Detect which cell encompasses the target text, then output its [X, Y] center coordinate. 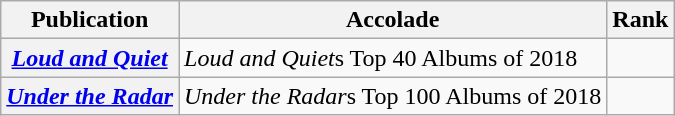
Loud and Quiet [90, 58]
Accolade [392, 20]
Publication [90, 20]
Under the Radar [90, 96]
Loud and Quiets Top 40 Albums of 2018 [392, 58]
Under the Radars Top 100 Albums of 2018 [392, 96]
Rank [640, 20]
